Output the [X, Y] coordinate of the center of the cell containing the given text.  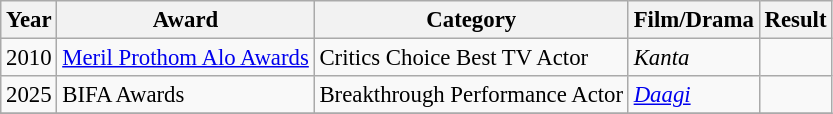
2010 [29, 58]
Result [796, 20]
Category [471, 20]
Daagi [694, 95]
Kanta [694, 58]
Breakthrough Performance Actor [471, 95]
Meril Prothom Alo Awards [186, 58]
Year [29, 20]
Critics Choice Best TV Actor [471, 58]
Award [186, 20]
Film/Drama [694, 20]
2025 [29, 95]
BIFA Awards [186, 95]
